Search for the cell housing the specified text and yield its (x, y) center coordinate. 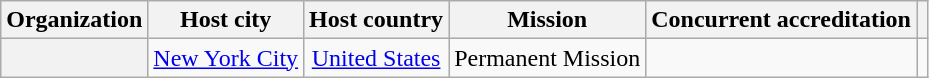
Mission (548, 20)
Organization (74, 20)
New York City (226, 58)
Permanent Mission (548, 58)
United States (376, 58)
Host country (376, 20)
Host city (226, 20)
Concurrent accreditation (782, 20)
